Scan for the cell matching the given text and deliver its (x, y) coordinate at center. 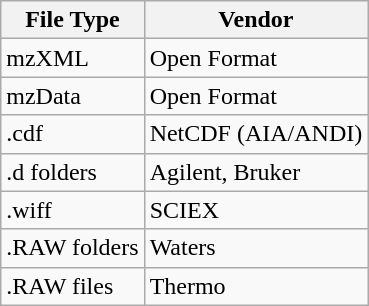
.d folders (72, 172)
.RAW folders (72, 248)
mzXML (72, 58)
.RAW files (72, 286)
Thermo (256, 286)
.cdf (72, 134)
mzData (72, 96)
SCIEX (256, 210)
File Type (72, 20)
.wiff (72, 210)
Agilent, Bruker (256, 172)
NetCDF (AIA/ANDI) (256, 134)
Vendor (256, 20)
Waters (256, 248)
